Output the (X, Y) coordinate of the center of the cell containing the given text.  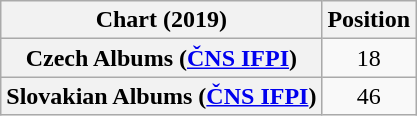
Position (369, 20)
Chart (2019) (162, 20)
18 (369, 58)
Czech Albums (ČNS IFPI) (162, 58)
46 (369, 96)
Slovakian Albums (ČNS IFPI) (162, 96)
